From the cell containing the given text, extract its center point as (X, Y) coordinate. 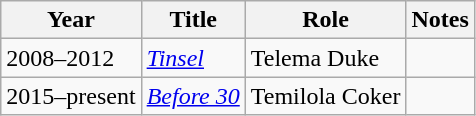
Before 30 (193, 96)
Notes (440, 20)
2008–2012 (71, 58)
Temilola Coker (326, 96)
Title (193, 20)
Year (71, 20)
Role (326, 20)
2015–present (71, 96)
Telema Duke (326, 58)
Tinsel (193, 58)
